Scan for the cell matching the given text and deliver its [X, Y] coordinate at center. 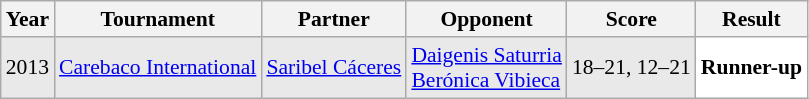
Runner-up [752, 68]
Partner [334, 19]
2013 [28, 68]
Opponent [486, 19]
Saribel Cáceres [334, 68]
Year [28, 19]
Score [632, 19]
18–21, 12–21 [632, 68]
Tournament [158, 19]
Result [752, 19]
Daigenis Saturria Berónica Vibieca [486, 68]
Carebaco International [158, 68]
